Scan for the cell matching the given text and deliver its (X, Y) coordinate at center. 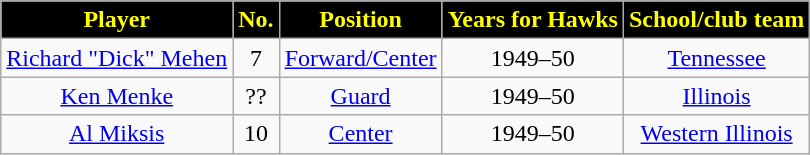
Forward/Center (360, 58)
?? (256, 96)
Ken Menke (117, 96)
Years for Hawks (532, 20)
Al Miksis (117, 134)
No. (256, 20)
Center (360, 134)
Guard (360, 96)
Illinois (716, 96)
Western Illinois (716, 134)
Position (360, 20)
Tennessee (716, 58)
Richard "Dick" Mehen (117, 58)
10 (256, 134)
7 (256, 58)
School/club team (716, 20)
Player (117, 20)
